Locate the cell with the specified text and output its (x, y) center coordinate. 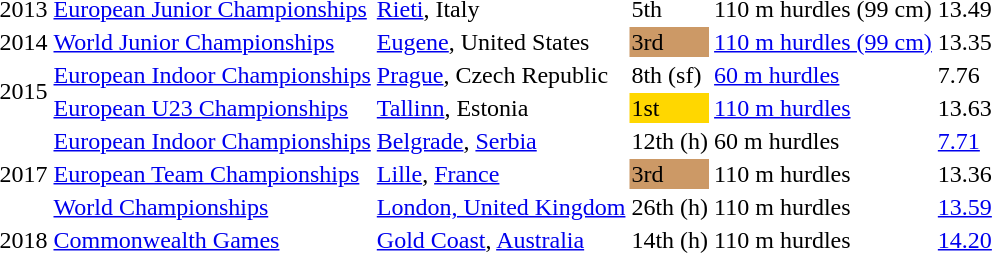
Lille, France (501, 174)
Eugene, United States (501, 42)
European Team Championships (212, 174)
Prague, Czech Republic (501, 75)
London, United Kingdom (501, 207)
World Junior Championships (212, 42)
World Championships (212, 207)
1st (670, 108)
European U23 Championships (212, 108)
26th (h) (670, 207)
Tallinn, Estonia (501, 108)
8th (sf) (670, 75)
12th (h) (670, 141)
Belgrade, Serbia (501, 141)
110 m hurdles (99 cm) (824, 42)
